Extract the (x, y) coordinate from the center of the cell holding the provided text.  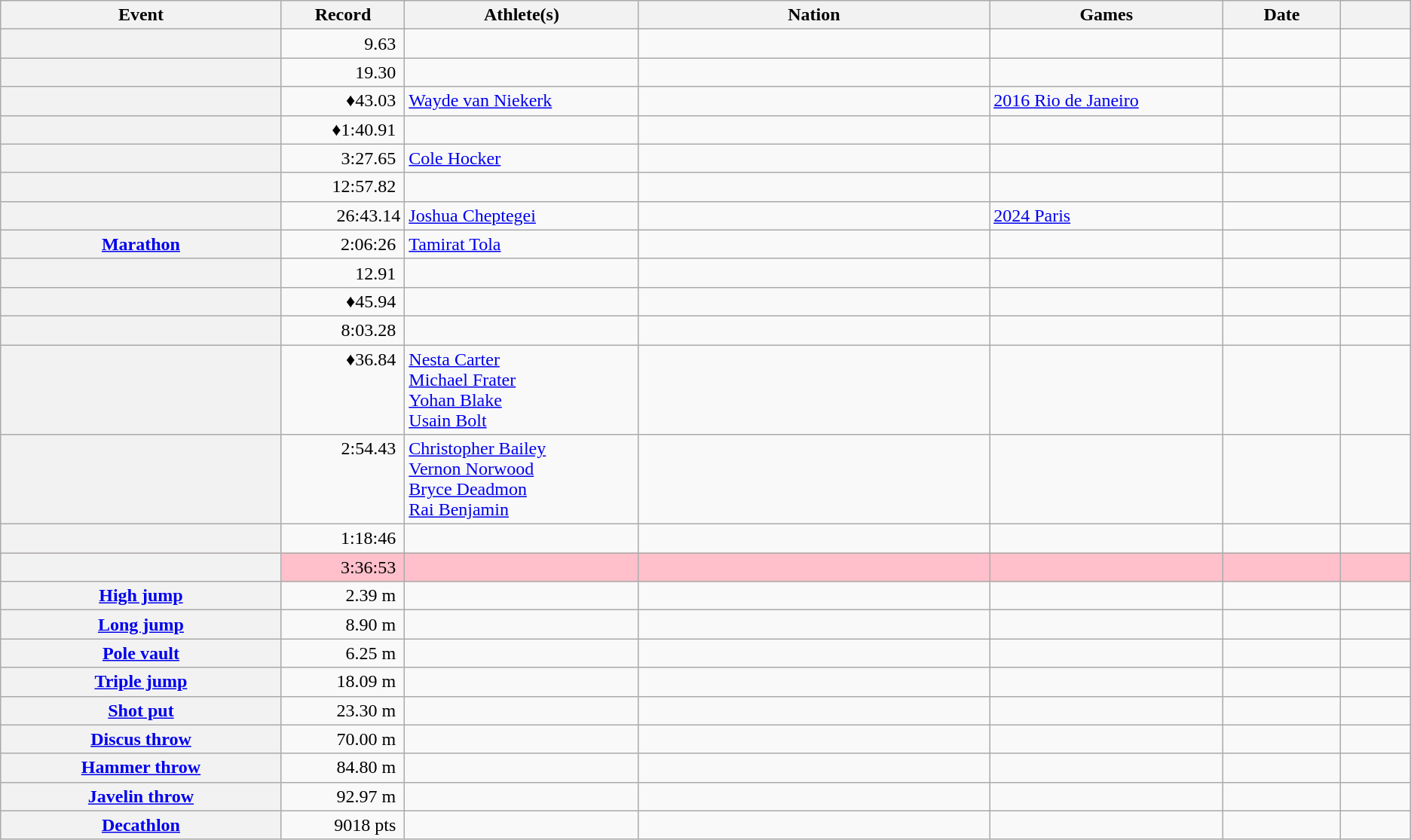
Long jump (141, 625)
Games (1106, 15)
2016 Rio de Janeiro (1106, 101)
Javelin throw (141, 796)
Date (1281, 15)
9018 pts (343, 825)
6.25 m (343, 653)
3:36:53 (343, 567)
2.39 m (343, 596)
Decathlon (141, 825)
84.80 m (343, 768)
Discus throw (141, 739)
Athlete(s) (522, 15)
1:18:46 (343, 539)
♦1:40.91 (343, 130)
♦36.84 (343, 390)
70.00 m (343, 739)
9.63 (343, 44)
3:27.65 (343, 158)
23.30 m (343, 710)
Cole Hocker (522, 158)
High jump (141, 596)
Christopher BaileyVernon NorwoodBryce DeadmonRai Benjamin (522, 479)
2:54.43 (343, 479)
Wayde van Niekerk (522, 101)
♦43.03 (343, 101)
Joshua Cheptegei (522, 215)
12.91 (343, 273)
Triple jump (141, 682)
Event (141, 15)
♦45.94 (343, 301)
2:06:26 (343, 244)
Record (343, 15)
Pole vault (141, 653)
Marathon (141, 244)
Shot put (141, 710)
12:57.82 (343, 187)
19.30 (343, 72)
Nesta CarterMichael FraterYohan BlakeUsain Bolt (522, 390)
8.90 m (343, 625)
8:03.28 (343, 330)
26:43.14 (343, 215)
92.97 m (343, 796)
Tamirat Tola (522, 244)
2024 Paris (1106, 215)
Nation (814, 15)
Hammer throw (141, 768)
18.09 m (343, 682)
